Capture the cell that displays the provided text and extract its (X, Y) central coordinate. 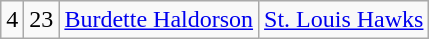
4 (12, 20)
23 (42, 20)
St. Louis Hawks (344, 20)
Burdette Haldorson (159, 20)
